Find where the given text appears and provide that cell's center as (x, y) coordinate. 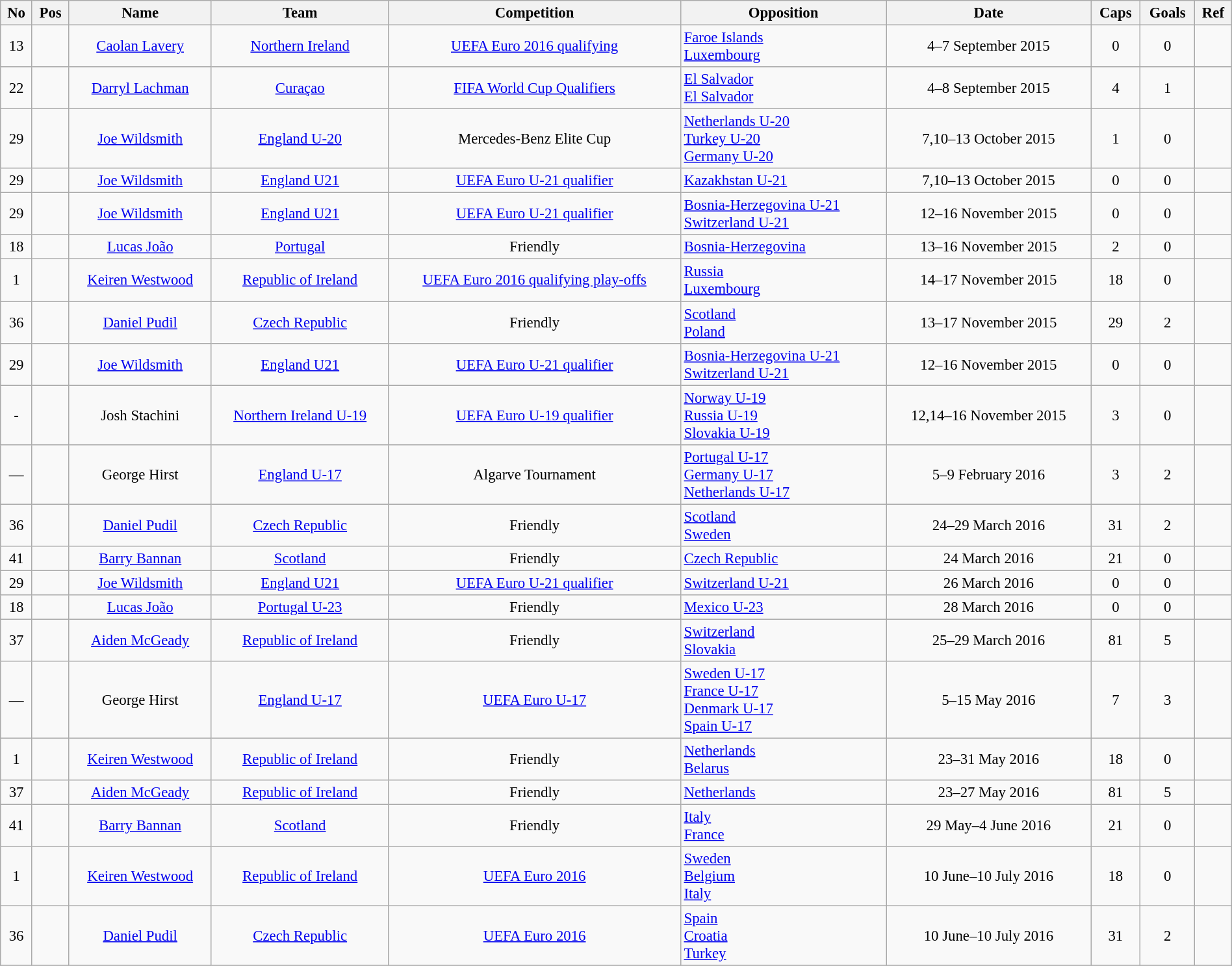
UEFA Euro U-19 qualifier (534, 415)
England U-20 (300, 139)
12,14–16 November 2015 (989, 415)
UEFA Euro U-17 (534, 700)
Mercedes-Benz Elite Cup (534, 139)
5–9 February 2016 (989, 474)
25–29 March 2016 (989, 641)
Netherlands U-20 Turkey U-20 Germany U-20 (784, 139)
Opposition (784, 13)
23–31 May 2016 (989, 760)
Bosnia-Herzegovina (784, 248)
23–27 May 2016 (989, 793)
Spain Croatia Turkey (784, 936)
14–17 November 2015 (989, 281)
Scotland Sweden (784, 525)
UEFA Euro 2016 qualifying play-offs (534, 281)
Russia Luxembourg (784, 281)
Algarve Tournament (534, 474)
Netherlands (784, 793)
Sweden Belgium Italy (784, 876)
Josh Stachini (140, 415)
Faroe Islands Luxembourg (784, 47)
El Salvador El Salvador (784, 88)
29 May–4 June 2016 (989, 826)
Switzerland Slovakia (784, 641)
22 (17, 88)
Sweden U-17 France U-17 Denmark U-17 Spain U-17 (784, 700)
24 March 2016 (989, 559)
Ref (1214, 13)
Curaçao (300, 88)
24–29 March 2016 (989, 525)
13–17 November 2015 (989, 322)
Kazakhstan U-21 (784, 181)
7 (1116, 700)
Team (300, 13)
Portugal U-17 Germany U-17 Netherlands U-17 (784, 474)
- (17, 415)
Portugal (300, 248)
Portugal U-23 (300, 607)
5–15 May 2016 (989, 700)
28 March 2016 (989, 607)
Date (989, 13)
4–8 September 2015 (989, 88)
UEFA Euro 2016 qualifying (534, 47)
Pos (51, 13)
Darryl Lachman (140, 88)
Norway U-19 Russia U-19 Slovakia U-19 (784, 415)
FIFA World Cup Qualifiers (534, 88)
Netherlands Belarus (784, 760)
Italy France (784, 826)
Competition (534, 13)
13–16 November 2015 (989, 248)
Mexico U-23 (784, 607)
Caolan Lavery (140, 47)
Name (140, 13)
Switzerland U-21 (784, 583)
Scotland Poland (784, 322)
Goals (1168, 13)
Caps (1116, 13)
26 March 2016 (989, 583)
Northern Ireland (300, 47)
4–7 September 2015 (989, 47)
Northern Ireland U-19 (300, 415)
No (17, 13)
4 (1116, 88)
13 (17, 47)
